Capture the cell that displays the provided text and extract its [x, y] central coordinate. 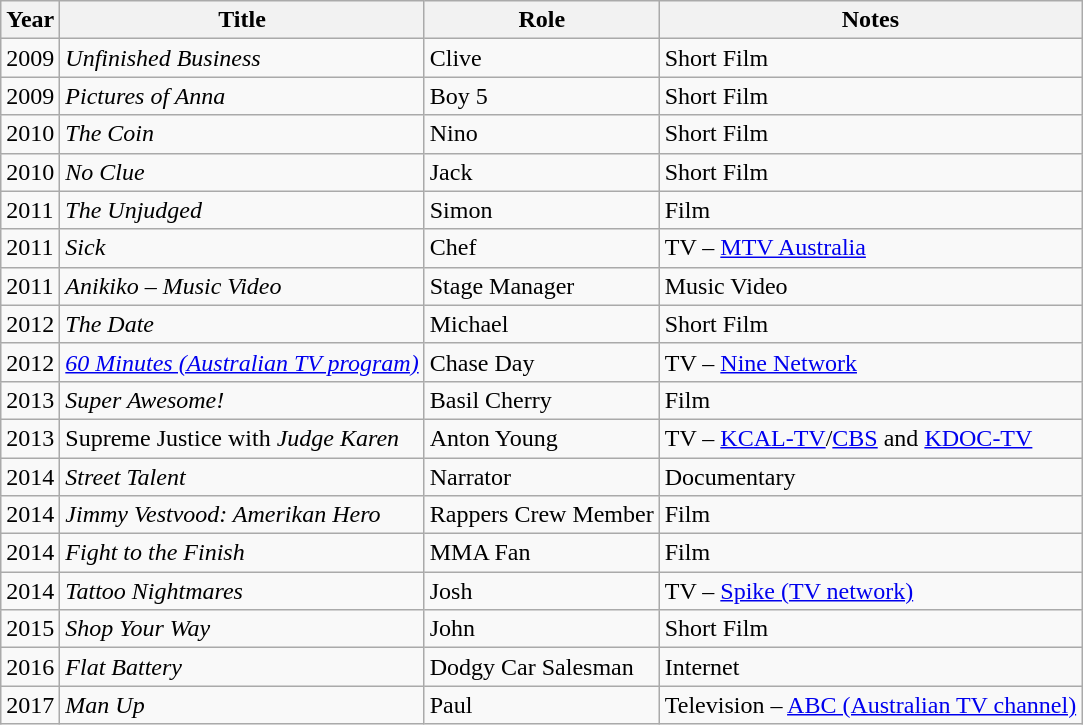
Title [242, 20]
Nino [542, 134]
Tattoo Nightmares [242, 591]
Jack [542, 172]
Street Talent [242, 477]
John [542, 629]
60 Minutes (Australian TV program) [242, 362]
2017 [30, 705]
No Clue [242, 172]
MMA Fan [542, 553]
Jimmy Vestvood: Amerikan Hero [242, 515]
2016 [30, 667]
Anton Young [542, 438]
Chef [542, 248]
Rappers Crew Member [542, 515]
Documentary [870, 477]
Television – ABC (Australian TV channel) [870, 705]
2015 [30, 629]
Simon [542, 210]
Basil Cherry [542, 400]
The Date [242, 324]
TV – KCAL-TV/CBS and KDOC-TV [870, 438]
Fight to the Finish [242, 553]
Year [30, 20]
Pictures of Anna [242, 96]
Supreme Justice with Judge Karen [242, 438]
Michael [542, 324]
TV – MTV Australia [870, 248]
Flat Battery [242, 667]
Anikiko – Music Video [242, 286]
Super Awesome! [242, 400]
Internet [870, 667]
Sick [242, 248]
The Coin [242, 134]
Clive [542, 58]
Narrator [542, 477]
Paul [542, 705]
Boy 5 [542, 96]
Stage Manager [542, 286]
The Unjudged [242, 210]
Music Video [870, 286]
TV – Spike (TV network) [870, 591]
TV – Nine Network [870, 362]
Role [542, 20]
Man Up [242, 705]
Notes [870, 20]
Shop Your Way [242, 629]
Josh [542, 591]
Chase Day [542, 362]
Unfinished Business [242, 58]
Dodgy Car Salesman [542, 667]
